Pinpoint the cell where the given text exists, returning its [x, y] midpoint coordinate. 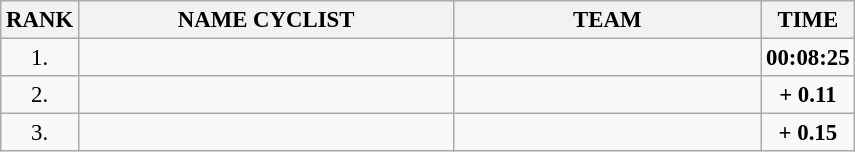
NAME CYCLIST [266, 20]
RANK [40, 20]
+ 0.11 [808, 95]
TEAM [608, 20]
TIME [808, 20]
+ 0.15 [808, 133]
1. [40, 58]
00:08:25 [808, 58]
2. [40, 95]
3. [40, 133]
